Output the [x, y] coordinate of the center of the cell containing the given text.  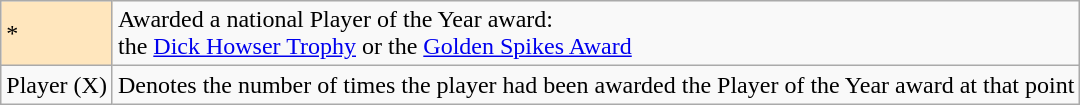
* [57, 34]
Player (X) [57, 85]
Awarded a national Player of the Year award: the Dick Howser Trophy or the Golden Spikes Award [596, 34]
Denotes the number of times the player had been awarded the Player of the Year award at that point [596, 85]
